Detect which cell encompasses the target text, then output its [X, Y] center coordinate. 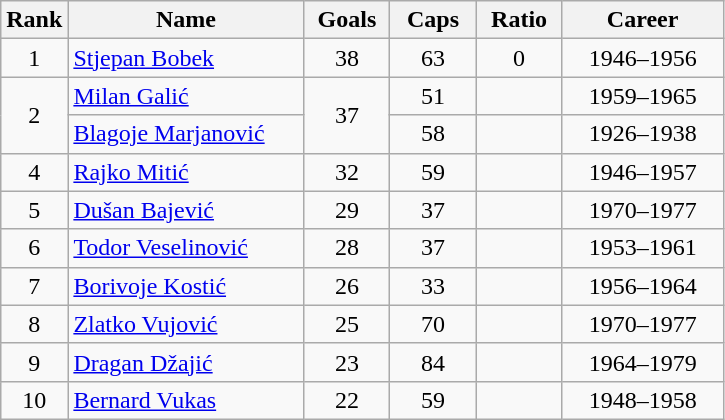
38 [347, 58]
1946–1956 [642, 58]
58 [433, 134]
Ratio [519, 20]
5 [34, 210]
23 [347, 362]
Milan Galić [186, 96]
70 [433, 324]
1946–1957 [642, 172]
1926–1938 [642, 134]
32 [347, 172]
51 [433, 96]
6 [34, 248]
Goals [347, 20]
29 [347, 210]
Dragan Džajić [186, 362]
Borivoje Kostić [186, 286]
Rank [34, 20]
10 [34, 400]
Dušan Bajević [186, 210]
1 [34, 58]
28 [347, 248]
Rajko Mitić [186, 172]
22 [347, 400]
63 [433, 58]
33 [433, 286]
Caps [433, 20]
1948–1958 [642, 400]
0 [519, 58]
Name [186, 20]
Career [642, 20]
1956–1964 [642, 286]
84 [433, 362]
9 [34, 362]
8 [34, 324]
Bernard Vukas [186, 400]
26 [347, 286]
2 [34, 115]
25 [347, 324]
1953–1961 [642, 248]
7 [34, 286]
Stjepan Bobek [186, 58]
1964–1979 [642, 362]
Zlatko Vujović [186, 324]
Todor Veselinović [186, 248]
4 [34, 172]
1959–1965 [642, 96]
Blagoje Marjanović [186, 134]
